Detect which cell encompasses the target text, then output its (x, y) center coordinate. 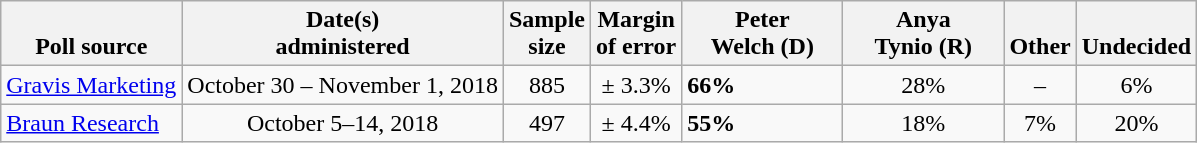
7% (1040, 123)
885 (546, 85)
± 4.4% (636, 123)
497 (546, 123)
Braun Research (92, 123)
28% (924, 85)
Gravis Marketing (92, 85)
PeterWelch (D) (762, 34)
± 3.3% (636, 85)
66% (762, 85)
AnyaTynio (R) (924, 34)
20% (1136, 123)
October 5–14, 2018 (343, 123)
Samplesize (546, 34)
October 30 – November 1, 2018 (343, 85)
Other (1040, 34)
Marginof error (636, 34)
55% (762, 123)
Undecided (1136, 34)
Poll source (92, 34)
– (1040, 85)
18% (924, 123)
6% (1136, 85)
Date(s)administered (343, 34)
